Scan for the cell matching the given text and deliver its [x, y] coordinate at center. 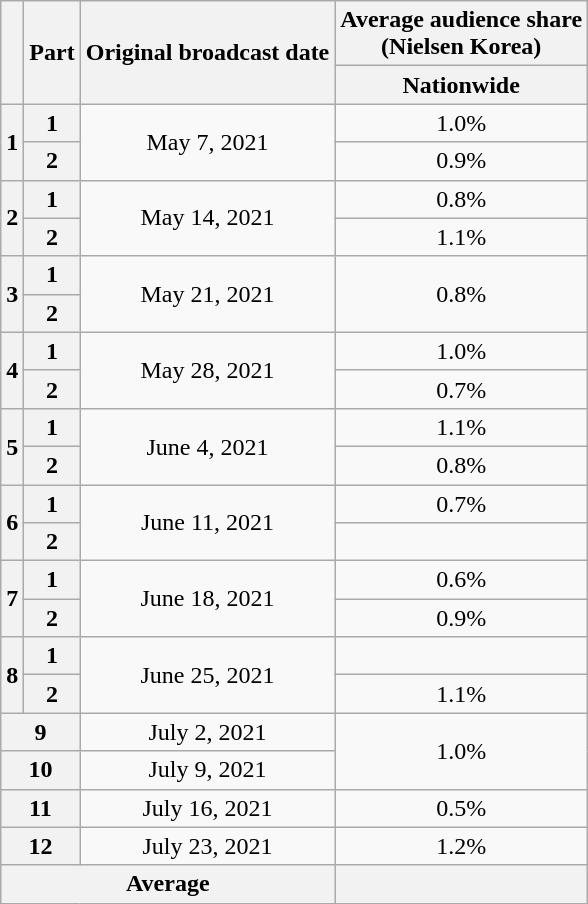
June 25, 2021 [208, 675]
July 16, 2021 [208, 808]
12 [40, 846]
June 4, 2021 [208, 446]
0.5% [462, 808]
4 [12, 370]
1.2% [462, 846]
8 [12, 675]
May 28, 2021 [208, 370]
May 21, 2021 [208, 294]
June 18, 2021 [208, 599]
Nationwide [462, 85]
July 2, 2021 [208, 732]
9 [40, 732]
6 [12, 522]
July 9, 2021 [208, 770]
July 23, 2021 [208, 846]
3 [12, 294]
Part [52, 52]
11 [40, 808]
5 [12, 446]
Average audience share(Nielsen Korea) [462, 34]
June 11, 2021 [208, 522]
0.6% [462, 580]
10 [40, 770]
Original broadcast date [208, 52]
Average [168, 884]
7 [12, 599]
May 7, 2021 [208, 142]
May 14, 2021 [208, 218]
